Search for the cell housing the specified text and yield its [x, y] center coordinate. 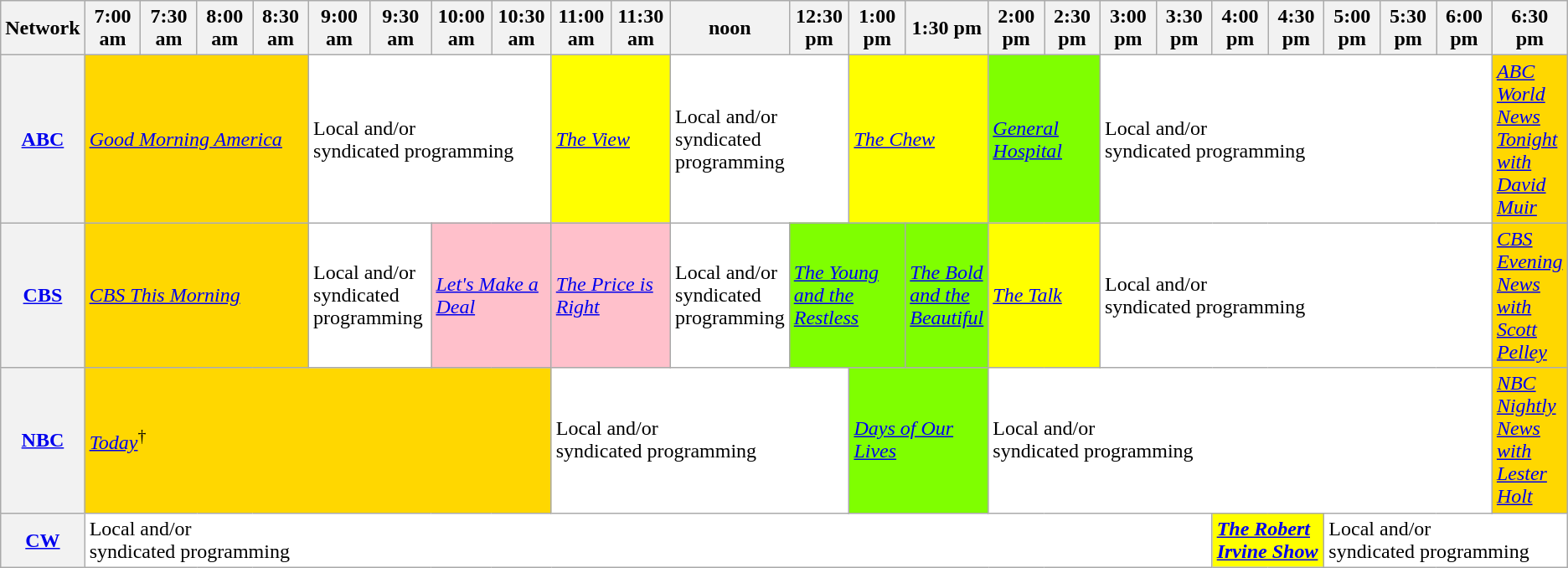
The Bold and the Beautiful [946, 295]
4:30 pm [1297, 28]
5:00 pm [1352, 28]
The View [611, 139]
4:00 pm [1240, 28]
6:00 pm [1464, 28]
10:00 am [462, 28]
9:30 am [400, 28]
General Hospital [1044, 139]
7:30 am [169, 28]
8:00 am [224, 28]
2:30 pm [1072, 28]
NBC Nightly News with Lester Holt [1529, 441]
ABC World News Tonight with David Muir [1529, 139]
2:00 pm [1017, 28]
1:00 pm [878, 28]
7:00 am [112, 28]
The Price is Right [611, 295]
CBS Evening News with Scott Pelley [1529, 295]
12:30 pm [819, 28]
3:30 pm [1184, 28]
5:30 pm [1409, 28]
CBS [43, 295]
Network [43, 28]
Let's Make a Deal [491, 295]
CBS This Morning [196, 295]
NBC [43, 441]
1:30 pm [946, 28]
8:30 am [281, 28]
noon [730, 28]
11:30 am [640, 28]
10:30 am [522, 28]
Good Morning America [196, 139]
CW [43, 540]
6:30 pm [1529, 28]
9:00 am [340, 28]
ABC [43, 139]
The Young and the Restless [848, 295]
11:00 am [581, 28]
The Chew [919, 139]
Today† [318, 441]
3:00 pm [1127, 28]
Days of Our Lives [919, 441]
The Robert Irvine Show [1268, 540]
The Talk [1044, 295]
